Extract the (x, y) coordinate from the center of the cell holding the provided text.  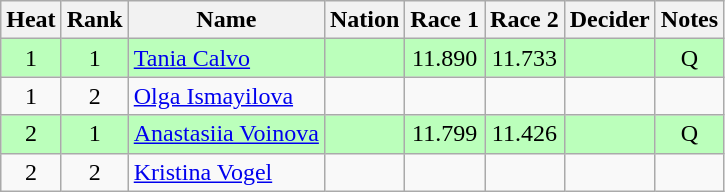
Decider (610, 20)
11.426 (525, 134)
Heat (31, 20)
Olga Ismayilova (226, 96)
Anastasiia Voinova (226, 134)
11.890 (445, 58)
11.733 (525, 58)
Race 1 (445, 20)
Nation (364, 20)
Name (226, 20)
Race 2 (525, 20)
Kristina Vogel (226, 172)
Notes (689, 20)
Rank (94, 20)
11.799 (445, 134)
Tania Calvo (226, 58)
